Detect which cell encompasses the target text, then output its (X, Y) center coordinate. 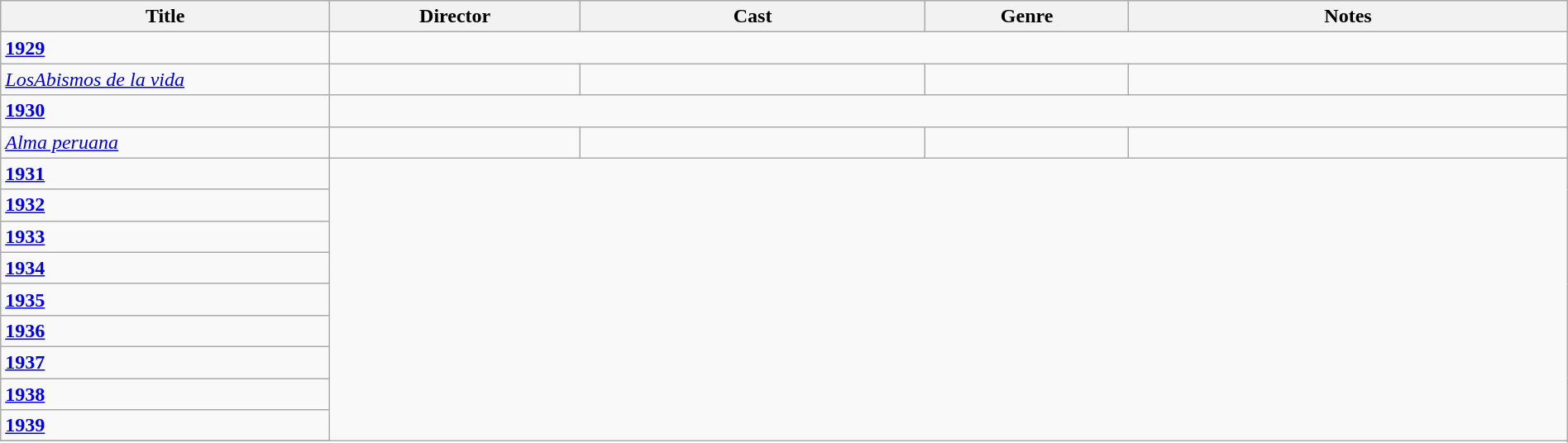
1938 (165, 394)
1934 (165, 268)
1939 (165, 426)
LosAbismos de la vida (165, 79)
Genre (1026, 17)
1933 (165, 236)
Title (165, 17)
1937 (165, 362)
Notes (1348, 17)
1935 (165, 299)
Cast (753, 17)
1932 (165, 205)
Alma peruana (165, 142)
1929 (165, 48)
1931 (165, 174)
1936 (165, 331)
1930 (165, 111)
Director (455, 17)
